Pinpoint the cell where the given text exists, returning its [x, y] midpoint coordinate. 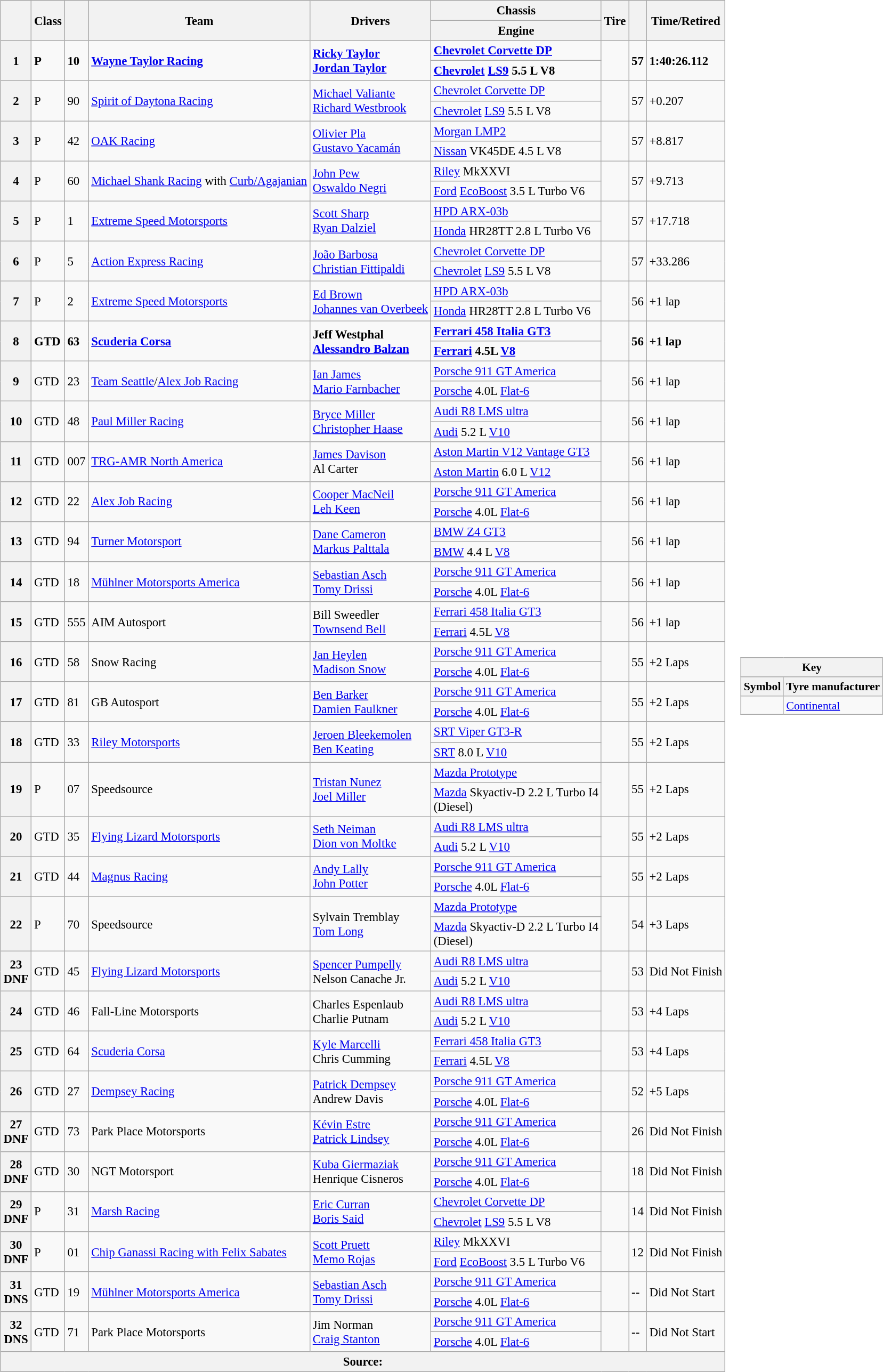
Magnus Racing [199, 876]
27 [77, 1092]
48 [77, 421]
Scott Sharp Ryan Dalziel [370, 221]
Team [199, 20]
+8.817 [685, 141]
James Davison Al Carter [370, 462]
35 [77, 837]
Symbol [763, 687]
Sylvain Tremblay Tom Long [370, 924]
16 [16, 662]
Kuba Giermaziak Henrique Cisneros [370, 1172]
1:40:26.112 [685, 61]
70 [77, 924]
11 [16, 462]
Paul Miller Racing [199, 421]
Ian James Mario Farnbacher [370, 382]
Alex Job Racing [199, 501]
Andy Lally John Potter [370, 876]
6 [16, 261]
GB Autosport [199, 701]
+5 Laps [685, 1092]
Continental [833, 705]
Ben Barker Damien Faulkner [370, 701]
31 [77, 1211]
3 [16, 141]
Ricky Taylor Jordan Taylor [370, 61]
30DNF [16, 1252]
Fall-Line Motorsports [199, 1012]
+33.286 [685, 261]
Chip Ganassi Racing with Felix Sabates [199, 1252]
20 [16, 837]
45 [77, 971]
31DNS [16, 1292]
54 [637, 924]
Charles Espenlaub Charlie Putnam [370, 1012]
Patrick Dempsey Andrew Davis [370, 1092]
Aston Martin 6.0 L V12 [516, 472]
+17.718 [685, 221]
73 [77, 1131]
33 [77, 742]
555 [77, 622]
+9.713 [685, 181]
01 [77, 1252]
007 [77, 462]
TRG-AMR North America [199, 462]
Jim Norman Craig Stanton [370, 1331]
71 [77, 1331]
13 [16, 542]
Scott Pruett Memo Rojas [370, 1252]
Chassis [516, 11]
Dane Cameron Markus Palttala [370, 542]
Bryce Miller Christopher Haase [370, 421]
27DNF [16, 1131]
21 [16, 876]
Michael Valiante Richard Westbrook [370, 100]
Kévin Estre Patrick Lindsey [370, 1131]
Bill Sweedler Townsend Bell [370, 622]
Drivers [370, 20]
Seth Neiman Dion von Moltke [370, 837]
Eric Curran Boris Said [370, 1211]
Wayne Taylor Racing [199, 61]
BMW Z4 GT3 [516, 531]
Source: [362, 1362]
23DNF [16, 971]
Marsh Racing [199, 1211]
64 [77, 1051]
Cooper MacNeil Leh Keen [370, 501]
52 [637, 1092]
23 [77, 382]
07 [77, 789]
15 [16, 622]
60 [77, 181]
NGT Motorsport [199, 1172]
SRT 8.0 L V10 [516, 752]
Kyle Marcelli Chris Cumming [370, 1051]
Michael Shank Racing with Curb/Agajanian [199, 181]
25 [16, 1051]
7 [16, 301]
João Barbosa Christian Fittipaldi [370, 261]
OAK Racing [199, 141]
Spencer Pumpelly Nelson Canache Jr. [370, 971]
Tristan Nunez Joel Miller [370, 789]
Ed Brown Johannes van Overbeek [370, 301]
32DNS [16, 1331]
Team Seattle/Alex Job Racing [199, 382]
42 [77, 141]
29DNF [16, 1211]
81 [77, 701]
Time/Retired [685, 20]
Jeff Westphal Alessandro Balzan [370, 341]
Morgan LMP2 [516, 131]
94 [77, 542]
Key [812, 667]
Tire [615, 20]
+0.207 [685, 100]
Jeroen Bleekemolen Ben Keating [370, 742]
Engine [516, 31]
Riley Motorsports [199, 742]
9 [16, 382]
28DNF [16, 1172]
17 [16, 701]
46 [77, 1012]
Olivier Pla Gustavo Yacamán [370, 141]
4 [16, 181]
Jan Heylen Madison Snow [370, 662]
Tyre manufacturer [833, 687]
Spirit of Daytona Racing [199, 100]
63 [77, 341]
Nissan VK45DE 4.5 L V8 [516, 151]
44 [77, 876]
Snow Racing [199, 662]
8 [16, 341]
24 [16, 1012]
30 [77, 1172]
BMW 4.4 L V8 [516, 552]
90 [77, 100]
AIM Autosport [199, 622]
Dempsey Racing [199, 1092]
Action Express Racing [199, 261]
Turner Motorsport [199, 542]
Class [48, 20]
58 [77, 662]
Aston Martin V12 Vantage GT3 [516, 451]
SRT Viper GT3-R [516, 732]
+3 Laps [685, 924]
John Pew Oswaldo Negri [370, 181]
